For the text-containing cell, return its midpoint in [X, Y] coordinate format. 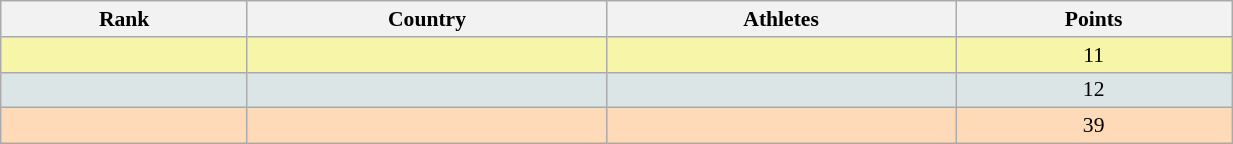
Country [426, 19]
11 [1094, 55]
Points [1094, 19]
39 [1094, 126]
Athletes [782, 19]
12 [1094, 90]
Rank [124, 19]
